Return [x, y] of the center of cell containing provided text 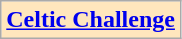
Celtic Challenge [91, 20]
